For the text-containing cell, return its midpoint in [x, y] coordinate format. 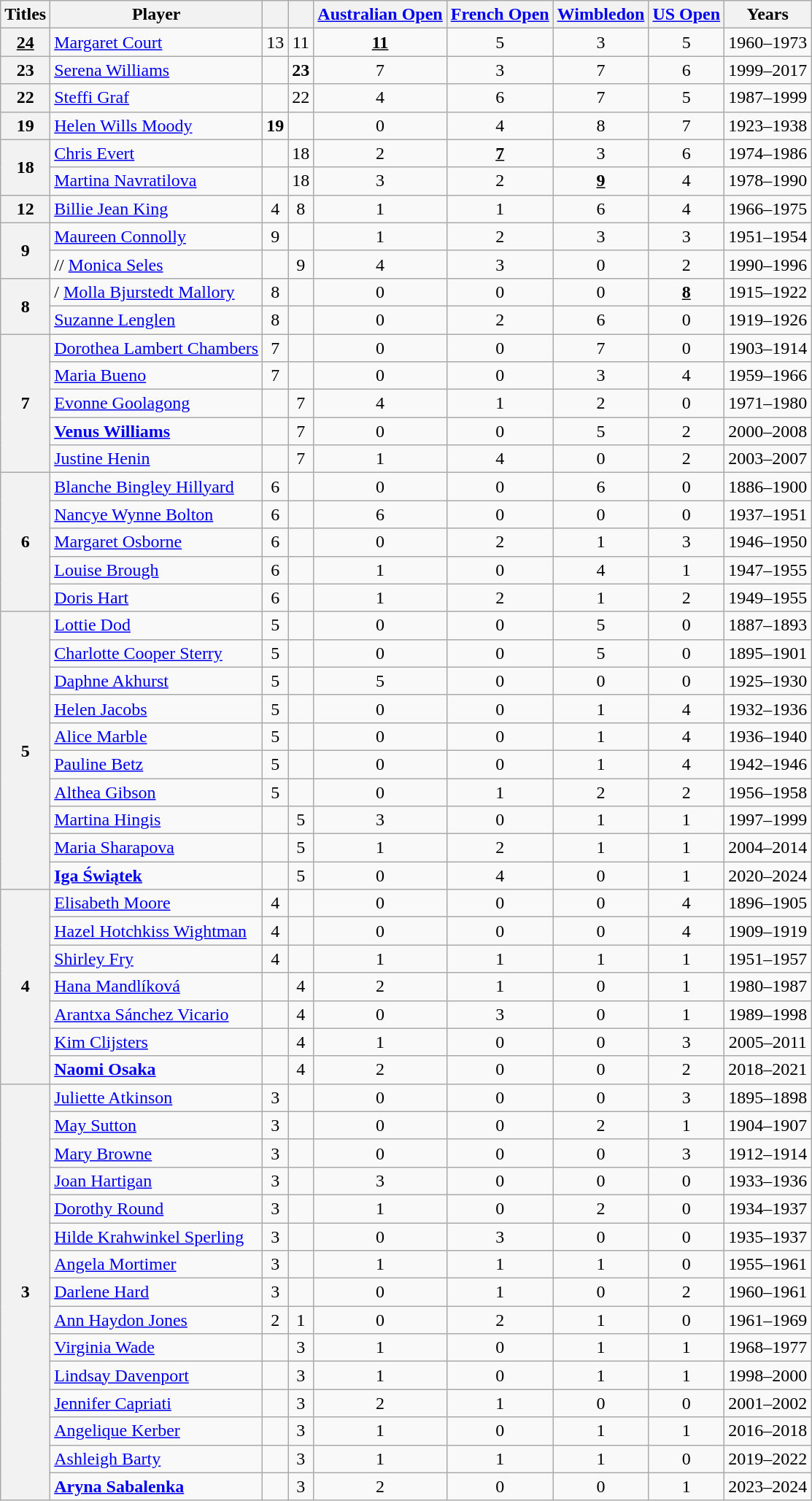
Pauline Betz [156, 764]
Althea Gibson [156, 792]
1903–1914 [767, 348]
Maria Sharapova [156, 848]
1989–1998 [767, 1014]
Maureen Connolly [156, 236]
Lindsay Davenport [156, 1375]
Doris Hart [156, 598]
Helen Jacobs [156, 709]
Iga Świątek [156, 876]
1909–1919 [767, 931]
Hazel Hotchkiss Wightman [156, 931]
1959–1966 [767, 376]
1978–1990 [767, 181]
US Open [687, 15]
Venus Williams [156, 431]
Suzanne Lenglen [156, 320]
Alice Marble [156, 736]
Evonne Goolagong [156, 404]
Elisabeth Moore [156, 903]
Daphne Akhurst [156, 681]
Steffi Graf [156, 98]
1974–1986 [767, 153]
2023–2024 [767, 1486]
Lottie Dod [156, 625]
1886–1900 [767, 487]
1912–1914 [767, 1153]
1968–1977 [767, 1348]
2004–2014 [767, 848]
Martina Hingis [156, 820]
May Sutton [156, 1125]
1997–1999 [767, 820]
1971–1980 [767, 404]
1987–1999 [767, 98]
1935–1937 [767, 1237]
1960–1973 [767, 42]
Chris Evert [156, 153]
2016–2018 [767, 1431]
// Monica Seles [156, 264]
Billie Jean King [156, 209]
2000–2008 [767, 431]
Naomi Osaka [156, 1070]
1949–1955 [767, 598]
Arantxa Sánchez Vicario [156, 1014]
24 [26, 42]
1946–1950 [767, 542]
1937–1951 [767, 514]
1919–1926 [767, 320]
1904–1907 [767, 1125]
1956–1958 [767, 792]
Margaret Court [156, 42]
13 [276, 42]
1925–1930 [767, 681]
Louise Brough [156, 570]
1932–1936 [767, 709]
1896–1905 [767, 903]
1966–1975 [767, 209]
1951–1954 [767, 236]
Hilde Krahwinkel Sperling [156, 1237]
Mary Browne [156, 1153]
1887–1893 [767, 625]
Player [156, 15]
Ashleigh Barty [156, 1459]
1947–1955 [767, 570]
Juliette Atkinson [156, 1097]
Virginia Wade [156, 1348]
French Open [500, 15]
2005–2011 [767, 1042]
Margaret Osborne [156, 542]
1933–1936 [767, 1181]
Dorothy Round [156, 1208]
1934–1937 [767, 1208]
Blanche Bingley Hillyard [156, 487]
1942–1946 [767, 764]
Martina Navratilova [156, 181]
Titles [26, 15]
Helen Wills Moody [156, 126]
2003–2007 [767, 459]
1980–1987 [767, 987]
1955–1961 [767, 1265]
2020–2024 [767, 876]
1960–1961 [767, 1292]
1951–1957 [767, 959]
Aryna Sabalenka [156, 1486]
12 [26, 209]
Nancye Wynne Bolton [156, 514]
1923–1938 [767, 126]
2001–2002 [767, 1403]
Australian Open [380, 15]
1999–2017 [767, 70]
Darlene Hard [156, 1292]
Wimbledon [601, 15]
1895–1898 [767, 1097]
1998–2000 [767, 1375]
1961–1969 [767, 1320]
Maria Bueno [156, 376]
Serena Williams [156, 70]
1915–1922 [767, 292]
Years [767, 15]
/ Molla Bjurstedt Mallory [156, 292]
2019–2022 [767, 1459]
Jennifer Capriati [156, 1403]
Dorothea Lambert Chambers [156, 348]
Angela Mortimer [156, 1265]
Hana Mandlíková [156, 987]
1990–1996 [767, 264]
Charlotte Cooper Sterry [156, 653]
Justine Henin [156, 459]
2018–2021 [767, 1070]
Angelique Kerber [156, 1431]
Kim Clijsters [156, 1042]
1936–1940 [767, 736]
Joan Hartigan [156, 1181]
Shirley Fry [156, 959]
1895–1901 [767, 653]
Ann Haydon Jones [156, 1320]
